Determine the (x, y) coordinate at the center of the cell enclosing the given text.  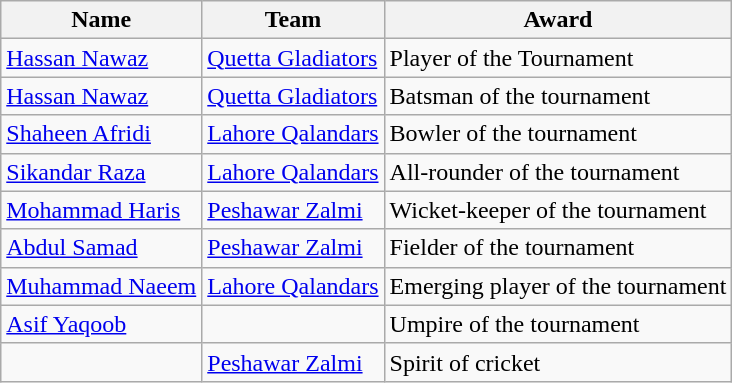
Team (293, 20)
Sikandar Raza (102, 172)
Player of the Tournament (558, 58)
Muhammad Naeem (102, 286)
Spirit of cricket (558, 362)
Fielder of the tournament (558, 248)
Mohammad Haris (102, 210)
Emerging player of the tournament (558, 286)
Abdul Samad (102, 248)
Wicket-keeper of the tournament (558, 210)
All-rounder of the tournament (558, 172)
Bowler of the tournament (558, 134)
Shaheen Afridi (102, 134)
Name (102, 20)
Batsman of the tournament (558, 96)
Umpire of the tournament (558, 324)
Asif Yaqoob (102, 324)
Award (558, 20)
